Provide the [x, y] coordinate of the cell's center where the given text is located.  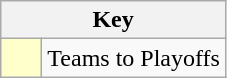
Key [114, 20]
Teams to Playoffs [134, 58]
